Scan for the cell matching the given text and deliver its [x, y] coordinate at center. 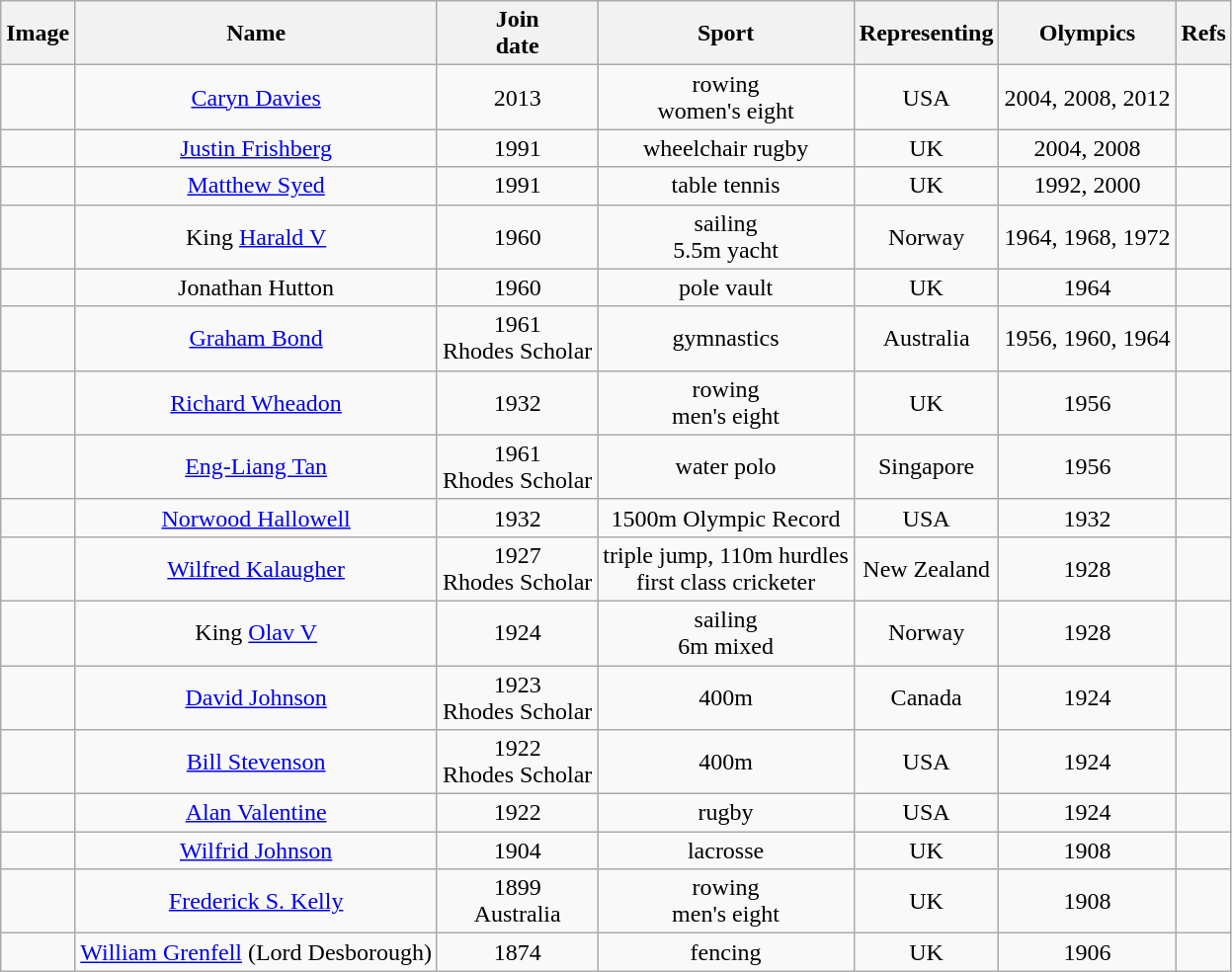
Canada [927, 697]
1964 [1087, 287]
1992, 2000 [1087, 186]
David Johnson [257, 697]
Caryn Davies [257, 97]
1964, 1968, 1972 [1087, 237]
Alan Valentine [257, 813]
Image [38, 34]
1904 [517, 850]
1922 [517, 813]
Refs [1203, 34]
table tennis [725, 186]
Jonathan Hutton [257, 287]
New Zealand [927, 569]
pole vault [725, 287]
King Olav V [257, 632]
1927Rhodes Scholar [517, 569]
King Harald V [257, 237]
2004, 2008, 2012 [1087, 97]
1500m Olympic Record [725, 518]
water polo [725, 466]
rugby [725, 813]
lacrosse [725, 850]
Sport [725, 34]
1922Rhodes Scholar [517, 763]
Norwood Hallowell [257, 518]
William Grenfell (Lord Desborough) [257, 952]
Justin Frishberg [257, 148]
wheelchair rugby [725, 148]
gymnastics [725, 338]
Olympics [1087, 34]
1906 [1087, 952]
Wilfrid Johnson [257, 850]
triple jump, 110m hurdlesfirst class cricketer [725, 569]
Wilfred Kalaugher [257, 569]
sailing 6m mixed [725, 632]
sailing5.5m yacht [725, 237]
rowingwomen's eight [725, 97]
Matthew Syed [257, 186]
2013 [517, 97]
1923Rhodes Scholar [517, 697]
1899Australia [517, 901]
1956, 1960, 1964 [1087, 338]
Australia [927, 338]
1874 [517, 952]
Joindate [517, 34]
2004, 2008 [1087, 148]
Singapore [927, 466]
Representing [927, 34]
Richard Wheadon [257, 403]
Frederick S. Kelly [257, 901]
Graham Bond [257, 338]
Eng-Liang Tan [257, 466]
Name [257, 34]
Bill Stevenson [257, 763]
fencing [725, 952]
